Detect which cell encompasses the target text, then output its [X, Y] center coordinate. 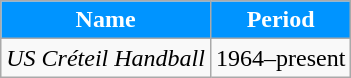
1964–present [280, 58]
Period [280, 20]
Name [106, 20]
US Créteil Handball [106, 58]
